Return [x, y] of the center of cell containing provided text 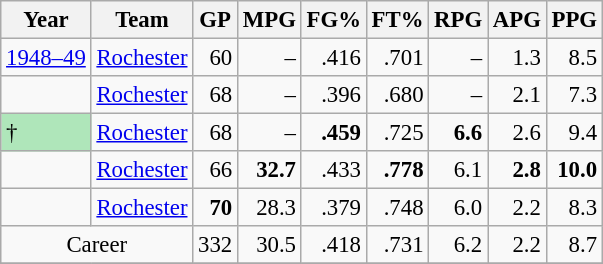
2.6 [518, 133]
RPG [458, 20]
332 [216, 245]
30.5 [270, 245]
Team [142, 20]
APG [518, 20]
6.2 [458, 245]
66 [216, 170]
6.1 [458, 170]
1948–49 [46, 58]
8.5 [574, 58]
PPG [574, 20]
.379 [334, 208]
.748 [398, 208]
2.1 [518, 95]
7.3 [574, 95]
FG% [334, 20]
GP [216, 20]
9.4 [574, 133]
.778 [398, 170]
32.7 [270, 170]
1.3 [518, 58]
.416 [334, 58]
.725 [398, 133]
2.8 [518, 170]
8.3 [574, 208]
.396 [334, 95]
Career [97, 245]
.459 [334, 133]
.680 [398, 95]
70 [216, 208]
FT% [398, 20]
6.6 [458, 133]
MPG [270, 20]
8.7 [574, 245]
.418 [334, 245]
† [46, 133]
6.0 [458, 208]
Year [46, 20]
.731 [398, 245]
60 [216, 58]
10.0 [574, 170]
28.3 [270, 208]
.433 [334, 170]
.701 [398, 58]
